Identify which cell holds the provided text, then report its (X, Y) central coordinate. 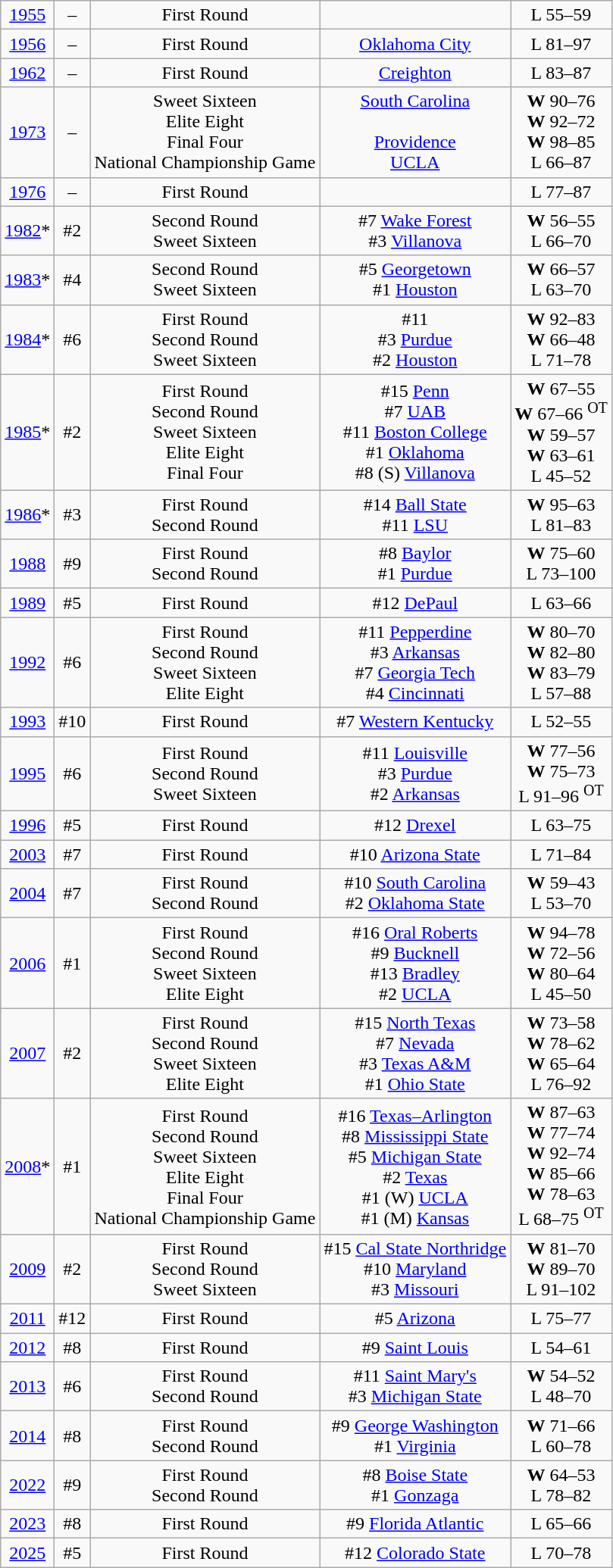
W 80–70W 82–80W 83–79L 57–88 (561, 662)
1992 (27, 662)
#9 George Washington#1 Virginia (415, 1436)
1982* (27, 230)
#11 Pepperdine#3 Arkansas#7 Georgia Tech#4 Cincinnati (415, 662)
#15 Penn#7 UAB#11 Boston College#1 Oklahoma#8 (S) Villanova (415, 432)
First RoundSecond RoundSweet SixteenElite EightFinal Four (205, 432)
W 71–66L 60–78 (561, 1436)
L 65–66 (561, 1524)
2022 (27, 1485)
1985* (27, 432)
1956 (27, 44)
2006 (27, 964)
W 94–78W 72–56W 80–64L 45–50 (561, 964)
#11 #3 Purdue#2 Houston (415, 339)
W 56–55L 66–70 (561, 230)
2008* (27, 1167)
#7 Western Kentucky (415, 722)
#9 Florida Atlantic (415, 1524)
1984* (27, 339)
#4 (73, 280)
W 75–60L 73–100 (561, 564)
2004 (27, 894)
#7 Wake Forest#3 Villanova (415, 230)
W 87–63W 77–74W 92–74W 85–66W 78–63L 68–75 OT (561, 1167)
L 83–87 (561, 73)
1983* (27, 280)
2003 (27, 854)
#11 Saint Mary's#3 Michigan State (415, 1386)
#5 Arizona (415, 1319)
#11 Louisville#3 Purdue#2 Arkansas (415, 774)
W 90–76W 92–72W 98–85L 66–87 (561, 132)
#16 Texas–Arlington#8 Mississippi State#5 Michigan State#2 Texas#1 (W) UCLA#1 (M) Kansas (415, 1167)
#5 Georgetown#1 Houston (415, 280)
W 95–63L 81–83 (561, 515)
2014 (27, 1436)
W 92–83W 66–48L 71–78 (561, 339)
L 77–87 (561, 192)
2009 (27, 1270)
W 54–52L 48–70 (561, 1386)
L 75–77 (561, 1319)
#16 Oral Roberts#9 Bucknell#13 Bradley#2 UCLA (415, 964)
L 55–59 (561, 15)
1955 (27, 15)
2012 (27, 1348)
#12 DePaul (415, 603)
2025 (27, 1553)
L 63–66 (561, 603)
2007 (27, 1053)
1986* (27, 515)
L 71–84 (561, 854)
W 73–58W 78–62W 65–64L 76–92 (561, 1053)
#10 South Carolina#2 Oklahoma State (415, 894)
#8 Baylor#1 Purdue (415, 564)
2013 (27, 1386)
First RoundSecond RoundSweet SixteenElite EightFinal FourNational Championship Game (205, 1167)
#15 Cal State Northridge#10 Maryland#3 Missouri (415, 1270)
#12 Colorado State (415, 1553)
L 81–97 (561, 44)
Sweet SixteenElite EightFinal FourNational Championship Game (205, 132)
1995 (27, 774)
1962 (27, 73)
1973 (27, 132)
1996 (27, 826)
South CarolinaProvidenceUCLA (415, 132)
Oklahoma City (415, 44)
#15 North Texas#7 Nevada#3 Texas A&M#1 Ohio State (415, 1053)
L 54–61 (561, 1348)
1988 (27, 564)
W 66–57L 63–70 (561, 280)
1993 (27, 722)
1976 (27, 192)
L 52–55 (561, 722)
#3 (73, 515)
W 81–70W 89–70L 91–102 (561, 1270)
#12 (73, 1319)
W 77–56W 75–73L 91–96 OT (561, 774)
W 64–53 L 78–82 (561, 1485)
W 67–55W 67–66 OTW 59–57W 63–61L 45–52 (561, 432)
1989 (27, 603)
#10 (73, 722)
#14 Ball State#11 LSU (415, 515)
#10 Arizona State (415, 854)
L 63–75 (561, 826)
2023 (27, 1524)
Creighton (415, 73)
W 59–43L 53–70 (561, 894)
#12 Drexel (415, 826)
2011 (27, 1319)
L 70–78 (561, 1553)
#9 Saint Louis (415, 1348)
#8 Boise State#1 Gonzaga (415, 1485)
